For the text-containing cell, return its midpoint in (X, Y) coordinate format. 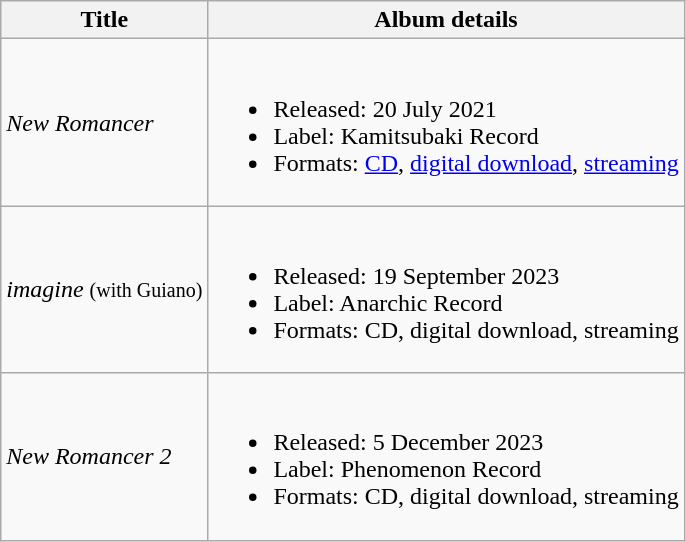
Title (104, 20)
New Romancer 2 (104, 456)
Released: 5 December 2023Label: Phenomenon RecordFormats: CD, digital download, streaming (446, 456)
New Romancer (104, 122)
Released: 20 July 2021Label: Kamitsubaki RecordFormats: CD, digital download, streaming (446, 122)
Album details (446, 20)
Released: 19 September 2023Label: Anarchic RecordFormats: CD, digital download, streaming (446, 290)
imagine (with Guiano) (104, 290)
